Locate the cell with the specified text and output its [x, y] center coordinate. 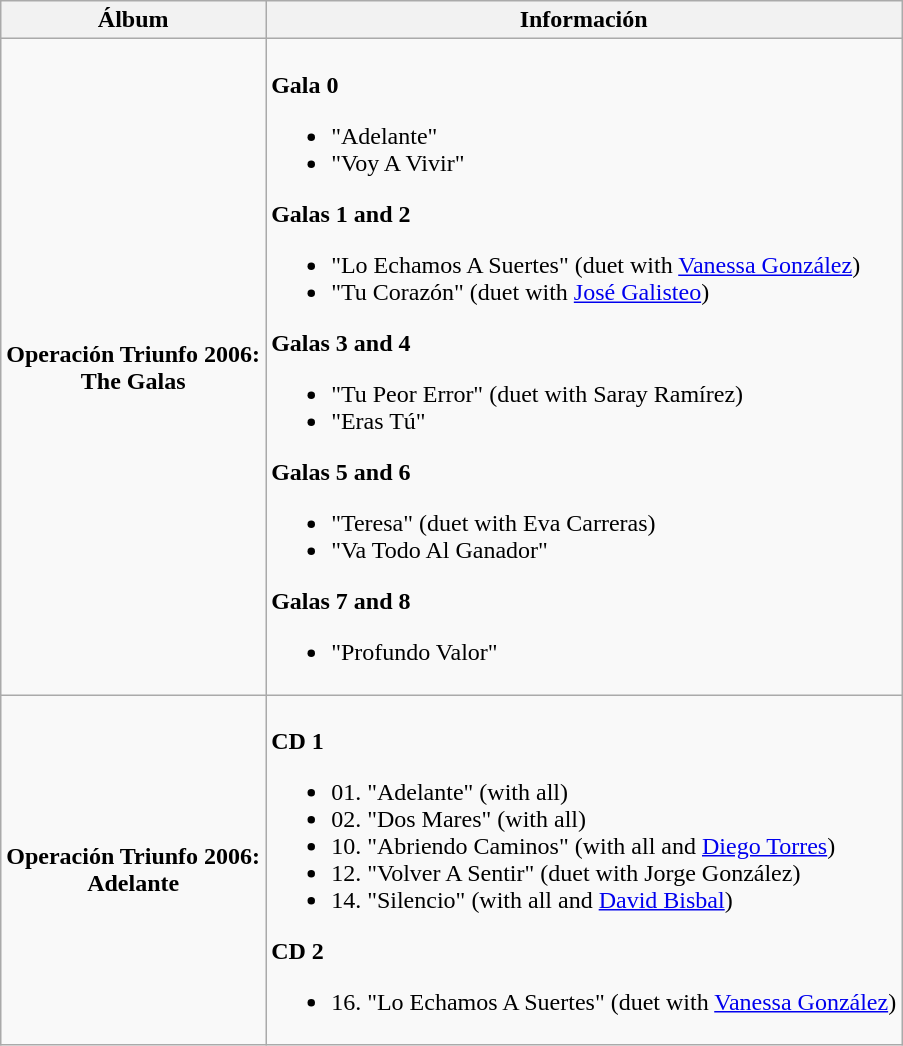
Operación Triunfo 2006:The Galas [134, 367]
Información [584, 20]
Operación Triunfo 2006:Adelante [134, 870]
Álbum [134, 20]
